For the text-containing cell, return its midpoint in (X, Y) coordinate format. 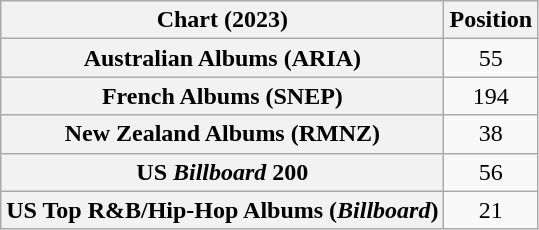
French Albums (SNEP) (222, 96)
Position (491, 20)
US Billboard 200 (222, 172)
38 (491, 134)
56 (491, 172)
US Top R&B/Hip-Hop Albums (Billboard) (222, 210)
Chart (2023) (222, 20)
New Zealand Albums (RMNZ) (222, 134)
Australian Albums (ARIA) (222, 58)
55 (491, 58)
21 (491, 210)
194 (491, 96)
